From the cell containing the given text, extract its center point as (X, Y) coordinate. 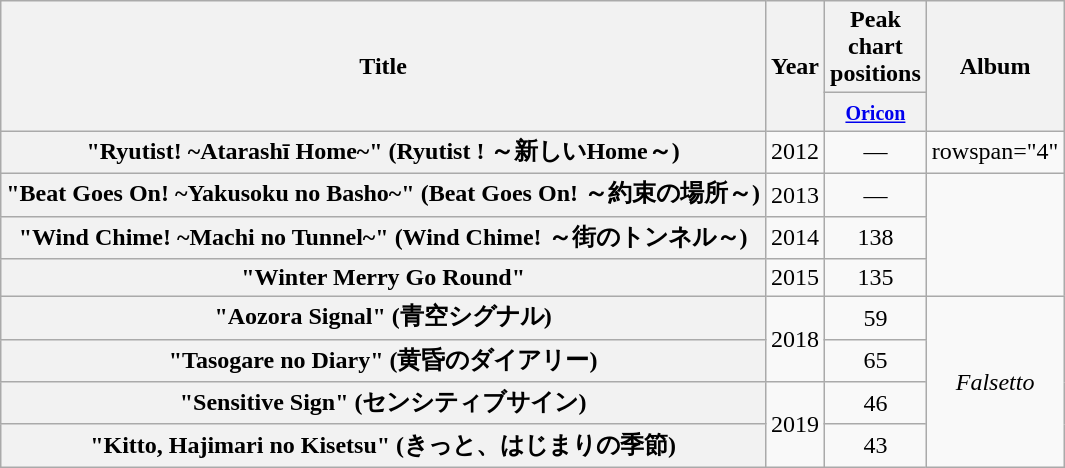
46 (876, 404)
Year (794, 66)
"Ryutist! ~Atarashī Home~" (Ryutist ! ～新しいHome～) (384, 152)
"Winter Merry Go Round" (384, 278)
Peak chart positions (876, 47)
"Beat Goes On! ~Yakusoku no Basho~" (Beat Goes On! ～約束の場所～) (384, 194)
2012 (794, 152)
2014 (794, 238)
138 (876, 238)
"Tasogare no Diary" (黄昏のダイアリー) (384, 360)
"Sensitive Sign" (センシティブサイン) (384, 404)
2018 (794, 340)
"Aozora Signal" (青空シグナル) (384, 318)
2015 (794, 278)
"Kitto, Hajimari no Kisetsu" (きっと、はじまりの季節) (384, 446)
Falsetto (995, 382)
135 (876, 278)
65 (876, 360)
43 (876, 446)
Album (995, 66)
rowspan="4" (995, 152)
2013 (794, 194)
Title (384, 66)
Oricon (876, 112)
2019 (794, 424)
"Wind Chime! ~Machi no Tunnel~" (Wind Chime! ～街のトンネル～) (384, 238)
59 (876, 318)
